From the cell containing the given text, extract its center point as [X, Y] coordinate. 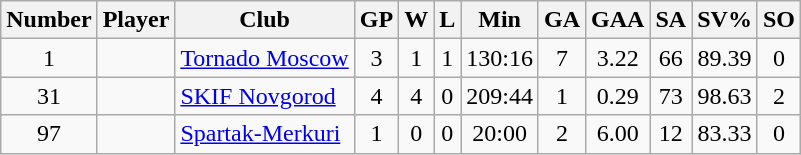
89.39 [725, 58]
SKIF Novgorod [264, 96]
SV% [725, 20]
73 [671, 96]
66 [671, 58]
83.33 [725, 134]
Tornado Moscow [264, 58]
0.29 [618, 96]
Min [500, 20]
Spartak-Merkuri [264, 134]
6.00 [618, 134]
97 [49, 134]
GP [376, 20]
GAA [618, 20]
3.22 [618, 58]
SA [671, 20]
130:16 [500, 58]
SO [778, 20]
209:44 [500, 96]
Player [136, 20]
3 [376, 58]
GA [562, 20]
20:00 [500, 134]
31 [49, 96]
12 [671, 134]
L [448, 20]
Club [264, 20]
Number [49, 20]
W [416, 20]
7 [562, 58]
98.63 [725, 96]
